Return (x, y) of the center of cell containing provided text 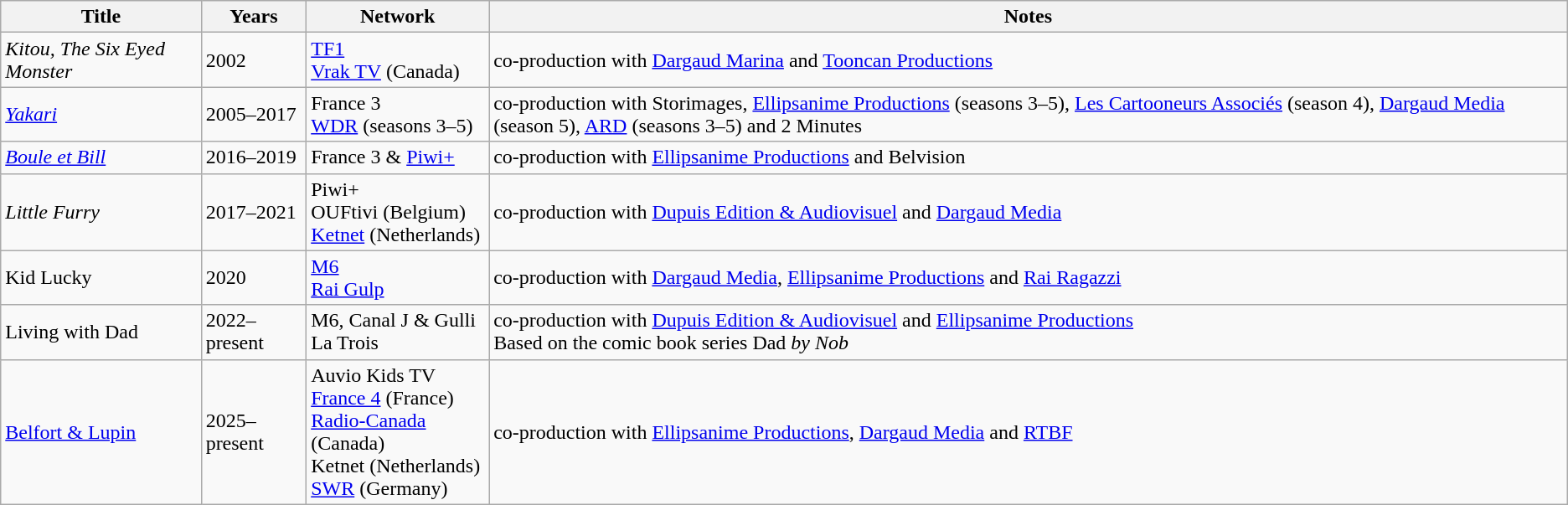
Yakari (101, 114)
Title (101, 17)
co-production with Ellipsanime Productions and Belvision (1029, 157)
M6, Canal J & GulliLa Trois (398, 332)
M6Rai Gulp (398, 278)
co-production with Dupuis Edition & Audiovisuel and Ellipsanime ProductionsBased on the comic book series Dad by Nob (1029, 332)
Piwi+OUFtivi (Belgium)Ketnet (Netherlands) (398, 212)
2020 (254, 278)
Kitou, The Six Eyed Monster (101, 60)
Little Furry (101, 212)
2022–present (254, 332)
Boule et Bill (101, 157)
Years (254, 17)
2025–present (254, 432)
Belfort & Lupin (101, 432)
2016–2019 (254, 157)
2017–2021 (254, 212)
co-production with Dargaud Media, Ellipsanime Productions and Rai Ragazzi (1029, 278)
Auvio Kids TVFrance 4 (France)Radio-Canada (Canada)Ketnet (Netherlands)SWR (Germany) (398, 432)
co-production with Dargaud Marina and Tooncan Productions (1029, 60)
Living with Dad (101, 332)
2002 (254, 60)
Notes (1029, 17)
France 3 & Piwi+ (398, 157)
Network (398, 17)
2005–2017 (254, 114)
TF1Vrak TV (Canada) (398, 60)
co-production with Ellipsanime Productions, Dargaud Media and RTBF (1029, 432)
Kid Lucky (101, 278)
co-production with Dupuis Edition & Audiovisuel and Dargaud Media (1029, 212)
France 3WDR (seasons 3–5) (398, 114)
